Detect which cell encompasses the target text, then output its (x, y) center coordinate. 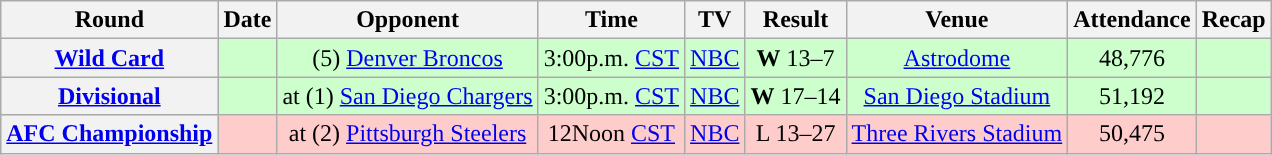
Divisional (110, 96)
Opponent (408, 20)
San Diego Stadium (957, 96)
Result (796, 20)
Attendance (1132, 20)
12Noon CST (611, 134)
AFC Championship (110, 134)
48,776 (1132, 58)
W 17–14 (796, 96)
50,475 (1132, 134)
Round (110, 20)
Three Rivers Stadium (957, 134)
W 13–7 (796, 58)
TV (715, 20)
Astrodome (957, 58)
L 13–27 (796, 134)
Recap (1234, 20)
(5) Denver Broncos (408, 58)
51,192 (1132, 96)
Venue (957, 20)
at (2) Pittsburgh Steelers (408, 134)
Time (611, 20)
at (1) San Diego Chargers (408, 96)
Date (248, 20)
Wild Card (110, 58)
